Return the [x, y] coordinate for the center point of the cell that contains the specified text.  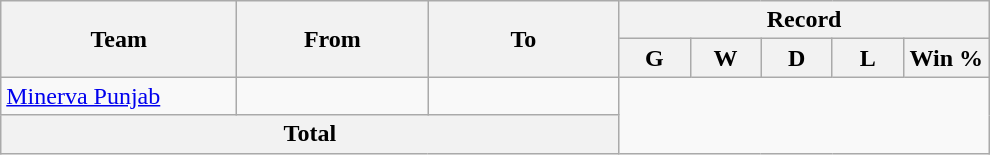
G [654, 58]
Minerva Punjab [119, 96]
D [796, 58]
From [332, 39]
L [868, 58]
Team [119, 39]
Record [804, 20]
Win % [946, 58]
Total [310, 134]
W [726, 58]
To [524, 39]
